Determine the [x, y] coordinate at the center of the cell enclosing the given text.  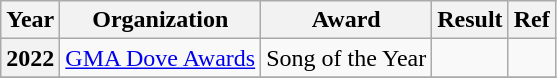
2022 [30, 58]
Award [346, 20]
GMA Dove Awards [160, 58]
Song of the Year [346, 58]
Year [30, 20]
Ref [532, 20]
Organization [160, 20]
Result [470, 20]
